Locate the cell with the specified text and output its [X, Y] center coordinate. 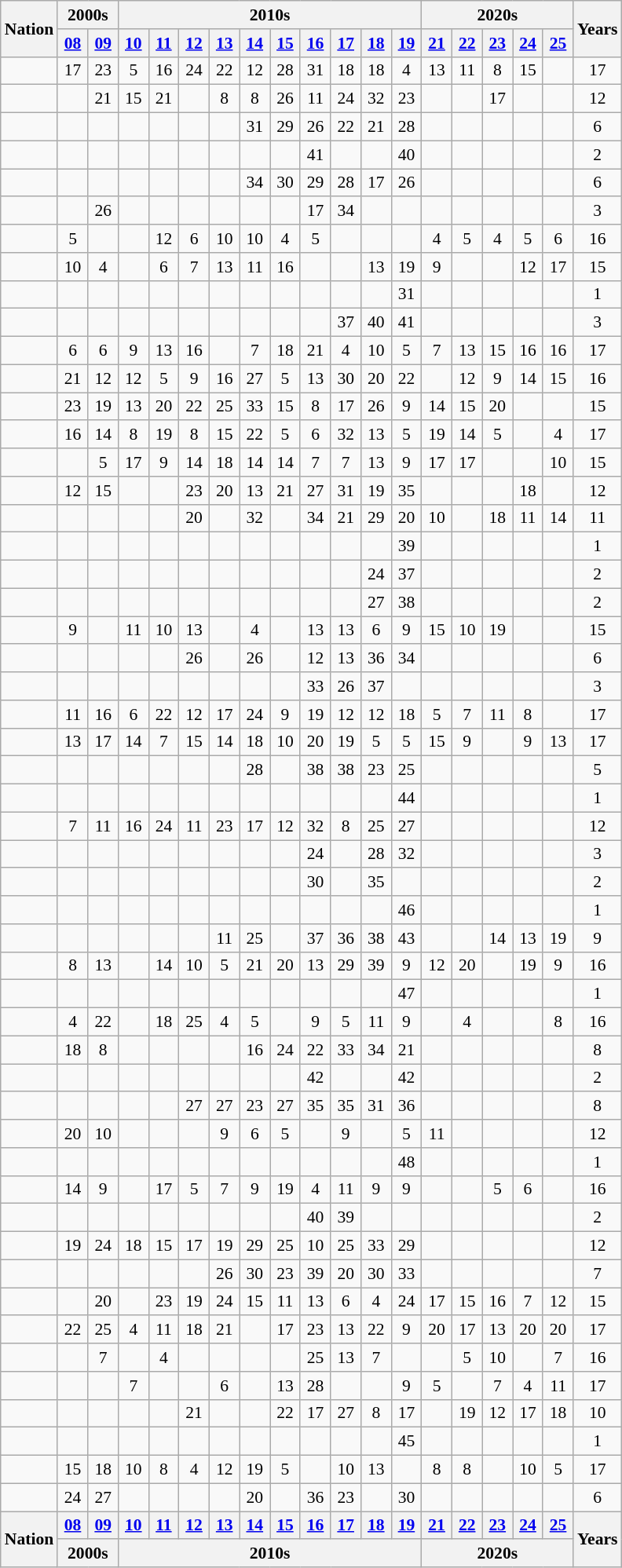
43 [407, 938]
46 [407, 910]
47 [407, 994]
48 [407, 1162]
44 [407, 799]
45 [407, 1442]
